Search for the cell housing the specified text and yield its [X, Y] center coordinate. 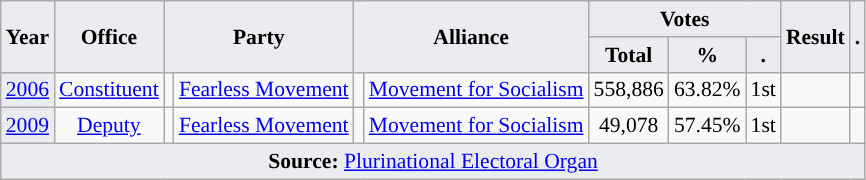
Year [28, 36]
558,886 [629, 90]
Party [259, 36]
Constituent [109, 90]
Total [629, 55]
49,078 [629, 126]
63.82% [708, 90]
57.45% [708, 126]
Votes [685, 19]
Office [109, 36]
Source: Plurinational Electoral Organ [434, 162]
2009 [28, 126]
Result [816, 36]
2006 [28, 90]
Alliance [472, 36]
Deputy [109, 126]
% [708, 55]
